Scan for the cell matching the given text and deliver its (x, y) coordinate at center. 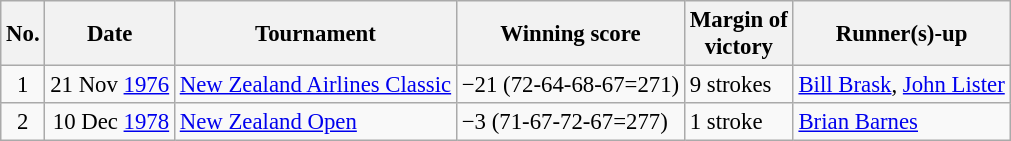
Brian Barnes (902, 122)
−21 (72-64-68-67=271) (570, 85)
Margin ofvictory (738, 34)
Bill Brask, John Lister (902, 85)
9 strokes (738, 85)
Winning score (570, 34)
New Zealand Open (315, 122)
−3 (71-67-72-67=277) (570, 122)
1 stroke (738, 122)
Runner(s)-up (902, 34)
No. (23, 34)
1 (23, 85)
Date (110, 34)
10 Dec 1978 (110, 122)
21 Nov 1976 (110, 85)
Tournament (315, 34)
New Zealand Airlines Classic (315, 85)
2 (23, 122)
